Extract the (x, y) coordinate from the center of the cell holding the provided text.  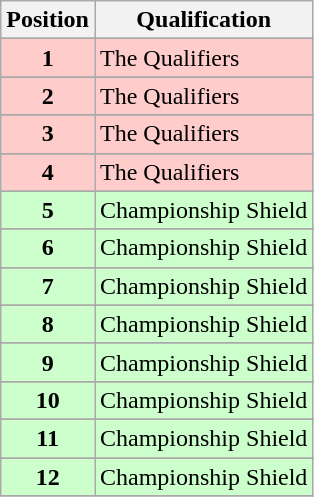
Position (48, 20)
10 (48, 400)
1 (48, 58)
Qualification (203, 20)
4 (48, 172)
3 (48, 134)
8 (48, 324)
5 (48, 210)
11 (48, 438)
7 (48, 286)
12 (48, 477)
9 (48, 362)
2 (48, 96)
6 (48, 248)
